Output the [x, y] coordinate of the center of the cell containing the given text.  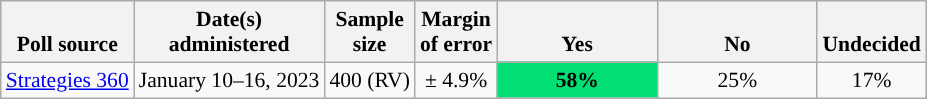
17% [871, 80]
25% [737, 80]
Strategies 360 [68, 80]
400 (RV) [370, 80]
January 10–16, 2023 [230, 80]
Marginof error [456, 32]
Undecided [871, 32]
± 4.9% [456, 80]
Date(s)administered [230, 32]
No [737, 32]
Samplesize [370, 32]
Poll source [68, 32]
Yes [577, 32]
58% [577, 80]
